Return [x, y] of the center of cell containing provided text 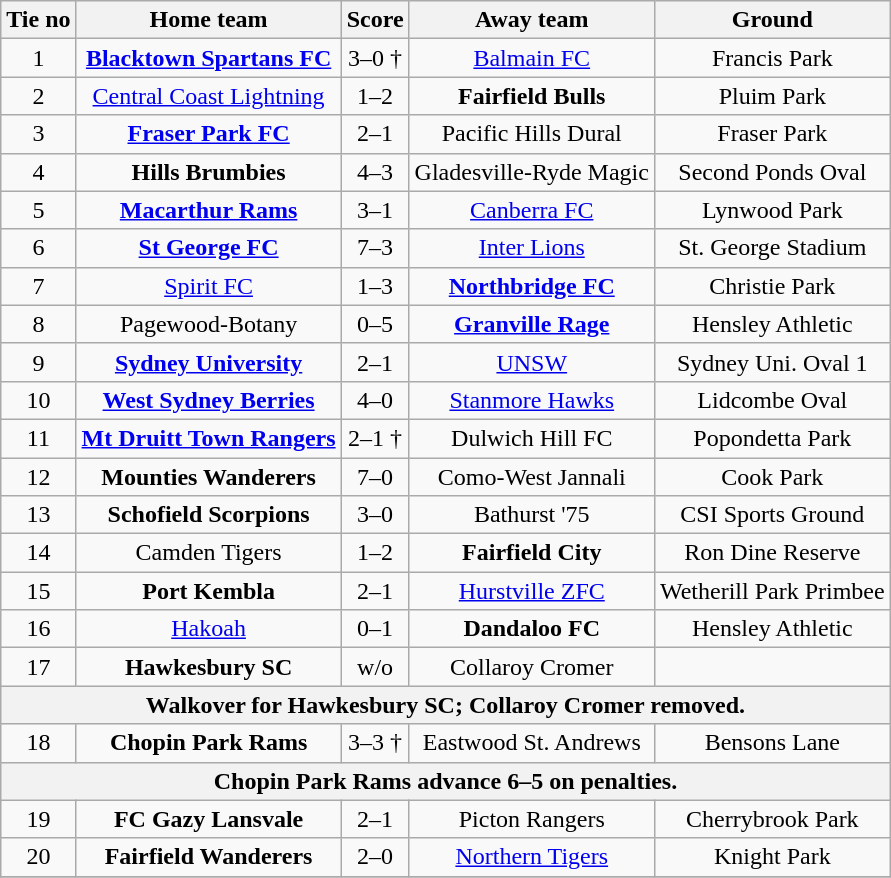
w/o [375, 667]
3–0 [375, 515]
0–1 [375, 629]
Inter Lions [532, 248]
Hurstville ZFC [532, 591]
7 [38, 286]
16 [38, 629]
Macarthur Rams [208, 210]
11 [38, 438]
14 [38, 553]
St George FC [208, 248]
Balmain FC [532, 58]
Wetherill Park Primbee [772, 591]
St. George Stadium [772, 248]
13 [38, 515]
Camden Tigers [208, 553]
Collaroy Cromer [532, 667]
Fraser Park [772, 134]
Away team [532, 20]
2–0 [375, 857]
Score [375, 20]
4–0 [375, 400]
1 [38, 58]
Sydney University [208, 362]
Chopin Park Rams [208, 743]
Ron Dine Reserve [772, 553]
Picton Rangers [532, 819]
Sydney Uni. Oval 1 [772, 362]
Spirit FC [208, 286]
Hakoah [208, 629]
10 [38, 400]
Granville Rage [532, 324]
Pacific Hills Dural [532, 134]
Dandaloo FC [532, 629]
Mounties Wanderers [208, 477]
Francis Park [772, 58]
4–3 [375, 172]
FC Gazy Lansvale [208, 819]
15 [38, 591]
7–3 [375, 248]
Stanmore Hawks [532, 400]
2–1 † [375, 438]
Fraser Park FC [208, 134]
Hawkesbury SC [208, 667]
Chopin Park Rams advance 6–5 on penalties. [446, 781]
Como-West Jannali [532, 477]
19 [38, 819]
2 [38, 96]
Pagewood-Botany [208, 324]
Lynwood Park [772, 210]
3–3 † [375, 743]
Cook Park [772, 477]
Popondetta Park [772, 438]
CSI Sports Ground [772, 515]
Schofield Scorpions [208, 515]
Ground [772, 20]
3 [38, 134]
5 [38, 210]
Cherrybrook Park [772, 819]
9 [38, 362]
Lidcombe Oval [772, 400]
Gladesville-Ryde Magic [532, 172]
12 [38, 477]
Tie no [38, 20]
6 [38, 248]
Walkover for Hawkesbury SC; Collaroy Cromer removed. [446, 705]
0–5 [375, 324]
Northbridge FC [532, 286]
UNSW [532, 362]
1–3 [375, 286]
Hills Brumbies [208, 172]
Blacktown Spartans FC [208, 58]
Christie Park [772, 286]
3–0 † [375, 58]
Knight Park [772, 857]
Northern Tigers [532, 857]
Dulwich Hill FC [532, 438]
7–0 [375, 477]
Fairfield Bulls [532, 96]
Eastwood St. Andrews [532, 743]
Bathurst '75 [532, 515]
18 [38, 743]
Fairfield Wanderers [208, 857]
Mt Druitt Town Rangers [208, 438]
Home team [208, 20]
17 [38, 667]
Second Ponds Oval [772, 172]
Bensons Lane [772, 743]
3–1 [375, 210]
Fairfield City [532, 553]
Pluim Park [772, 96]
Canberra FC [532, 210]
Port Kembla [208, 591]
8 [38, 324]
20 [38, 857]
4 [38, 172]
Central Coast Lightning [208, 96]
West Sydney Berries [208, 400]
